Capture the cell that displays the provided text and extract its (X, Y) central coordinate. 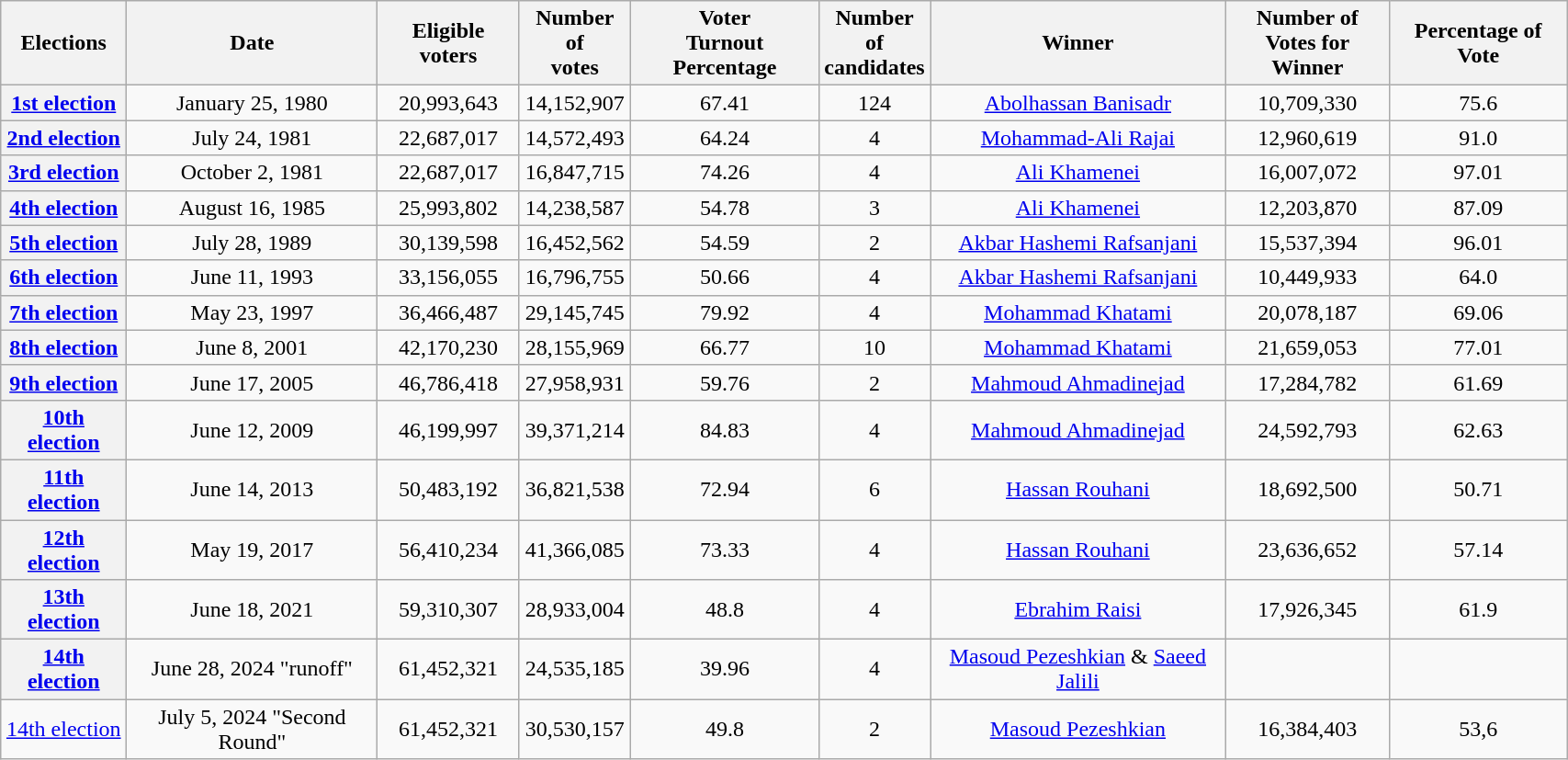
87.09 (1479, 208)
50.66 (726, 278)
28,155,969 (575, 347)
67.41 (726, 103)
73.33 (726, 550)
30,139,598 (448, 243)
16,384,403 (1308, 730)
Number of Votes for Winner (1308, 43)
10th election (64, 430)
16,007,072 (1308, 173)
59,310,307 (448, 610)
June 18, 2021 (252, 610)
27,958,931 (575, 382)
January 25, 1980 (252, 103)
79.92 (726, 312)
Elections (64, 43)
28,933,004 (575, 610)
96.01 (1479, 243)
14,152,907 (575, 103)
61.69 (1479, 382)
Masoud Pezeshkian (1078, 730)
12th election (64, 550)
59.76 (726, 382)
June 28, 2024 "runoff" (252, 669)
Percentage of Vote (1479, 43)
36,466,487 (448, 312)
30,530,157 (575, 730)
Number of candidates (874, 43)
64.24 (726, 138)
October 2, 1981 (252, 173)
July 5, 2024 "Second Round" (252, 730)
June 12, 2009 (252, 430)
56,410,234 (448, 550)
Date (252, 43)
16,796,755 (575, 278)
14,238,587 (575, 208)
124 (874, 103)
12,960,619 (1308, 138)
7th election (64, 312)
23,636,652 (1308, 550)
14,572,493 (575, 138)
8th election (64, 347)
10,709,330 (1308, 103)
18,692,500 (1308, 489)
62.63 (1479, 430)
Masoud Pezeshkian & Saeed Jalili (1078, 669)
9th election (64, 382)
15,537,394 (1308, 243)
72.94 (726, 489)
54.59 (726, 243)
69.06 (1479, 312)
16,847,715 (575, 173)
June 17, 2005 (252, 382)
33,156,055 (448, 278)
13th election (64, 610)
3rd election (64, 173)
77.01 (1479, 347)
June 11, 1993 (252, 278)
91.0 (1479, 138)
11th election (64, 489)
Winner (1078, 43)
66.77 (726, 347)
17,926,345 (1308, 610)
46,199,997 (448, 430)
84.83 (726, 430)
36,821,538 (575, 489)
20,078,187 (1308, 312)
10 (874, 347)
64.0 (1479, 278)
54.78 (726, 208)
42,170,230 (448, 347)
1st election (64, 103)
75.6 (1479, 103)
6th election (64, 278)
61.9 (1479, 610)
24,592,793 (1308, 430)
Number of votes (575, 43)
Mohammad-Ali Rajai (1078, 138)
June 8, 2001 (252, 347)
24,535,185 (575, 669)
12,203,870 (1308, 208)
74.26 (726, 173)
Eligible voters (448, 43)
49.8 (726, 730)
50.71 (1479, 489)
June 14, 2013 (252, 489)
16,452,562 (575, 243)
5th election (64, 243)
20,993,643 (448, 103)
3 (874, 208)
48.8 (726, 610)
August 16, 1985 (252, 208)
50,483,192 (448, 489)
46,786,418 (448, 382)
39.96 (726, 669)
May 23, 1997 (252, 312)
May 19, 2017 (252, 550)
57.14 (1479, 550)
6 (874, 489)
17,284,782 (1308, 382)
VoterTurnout Percentage (726, 43)
Abolhassan Banisadr (1078, 103)
29,145,745 (575, 312)
25,993,802 (448, 208)
53,6 (1479, 730)
97.01 (1479, 173)
July 24, 1981 (252, 138)
July 28, 1989 (252, 243)
Ebrahim Raisi (1078, 610)
2nd election (64, 138)
39,371,214 (575, 430)
4th election (64, 208)
21,659,053 (1308, 347)
41,366,085 (575, 550)
10,449,933 (1308, 278)
